Extract the [x, y] coordinate from the center of the cell holding the provided text.  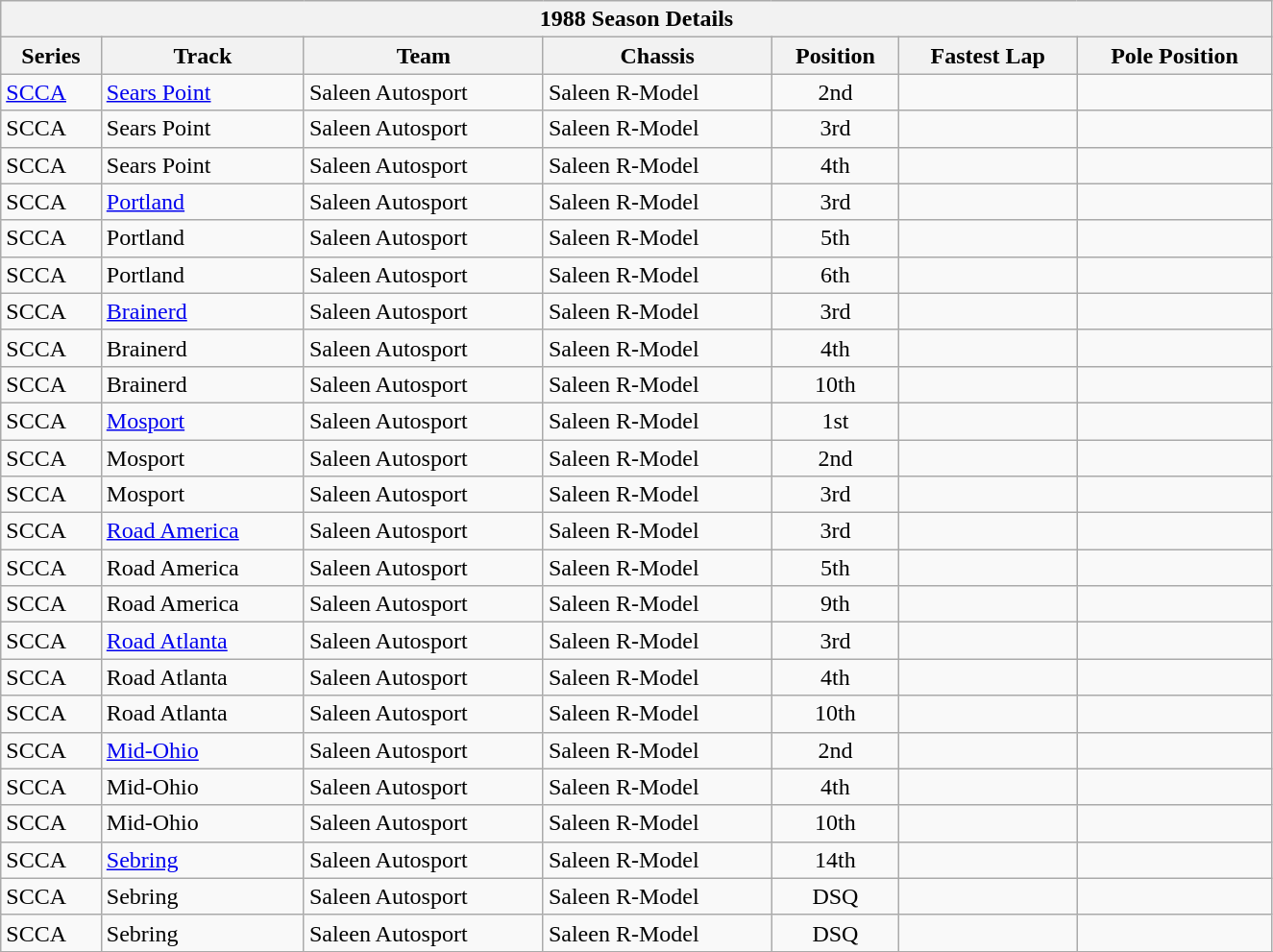
14th [836, 860]
1st [836, 421]
Position [836, 56]
1988 Season Details [637, 19]
9th [836, 604]
Chassis [657, 56]
Pole Position [1175, 56]
Team [423, 56]
Fastest Lap [988, 56]
Track [202, 56]
Series [52, 56]
6th [836, 275]
